Output the [X, Y] coordinate of the center of the cell containing the given text.  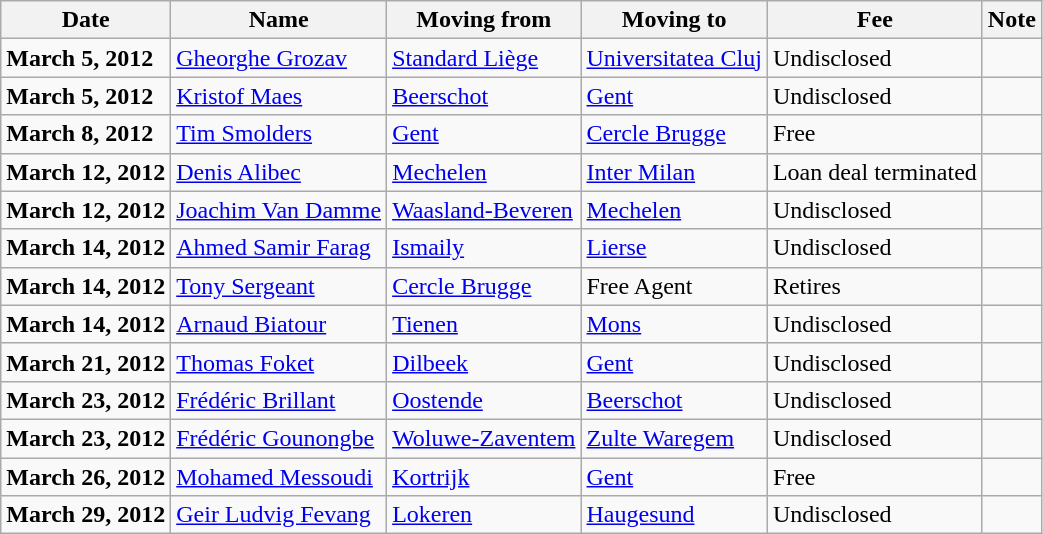
Thomas Foket [279, 362]
Kortrijk [484, 477]
Note [1012, 20]
Zulte Waregem [674, 438]
Moving to [674, 20]
Inter Milan [674, 172]
Gheorghe Grozav [279, 58]
Moving from [484, 20]
March 21, 2012 [86, 362]
Mons [674, 324]
Tim Smolders [279, 134]
Oostende [484, 400]
Denis Alibec [279, 172]
Date [86, 20]
Frédéric Gounongbe [279, 438]
Joachim Van Damme [279, 210]
Haugesund [674, 515]
Woluwe-Zaventem [484, 438]
Lierse [674, 248]
Kristof Maes [279, 96]
Fee [874, 20]
Tony Sergeant [279, 286]
March 8, 2012 [86, 134]
Dilbeek [484, 362]
Geir Ludvig Fevang [279, 515]
Free Agent [674, 286]
Name [279, 20]
Waasland-Beveren [484, 210]
March 26, 2012 [86, 477]
March 29, 2012 [86, 515]
Loan deal terminated [874, 172]
Lokeren [484, 515]
Ismaily [484, 248]
Retires [874, 286]
Mohamed Messoudi [279, 477]
Ahmed Samir Farag [279, 248]
Frédéric Brillant [279, 400]
Arnaud Biatour [279, 324]
Tienen [484, 324]
Standard Liège [484, 58]
Universitatea Cluj [674, 58]
